Scan for the cell matching the given text and deliver its [X, Y] coordinate at center. 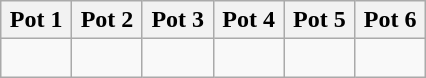
Pot 5 [320, 20]
Pot 4 [248, 20]
Pot 2 [108, 20]
Pot 6 [390, 20]
Pot 3 [178, 20]
Pot 1 [36, 20]
